Provide the [X, Y] coordinate of the cell's center where the given text is located.  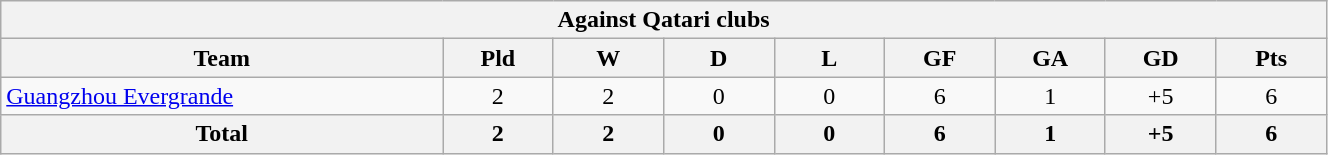
W [608, 58]
Pts [1272, 58]
GF [939, 58]
GD [1160, 58]
GA [1050, 58]
Team [222, 58]
L [829, 58]
Pld [498, 58]
D [719, 58]
Guangzhou Evergrande [222, 96]
Total [222, 134]
Against Qatari clubs [664, 20]
